Return [X, Y] of the center of cell containing provided text 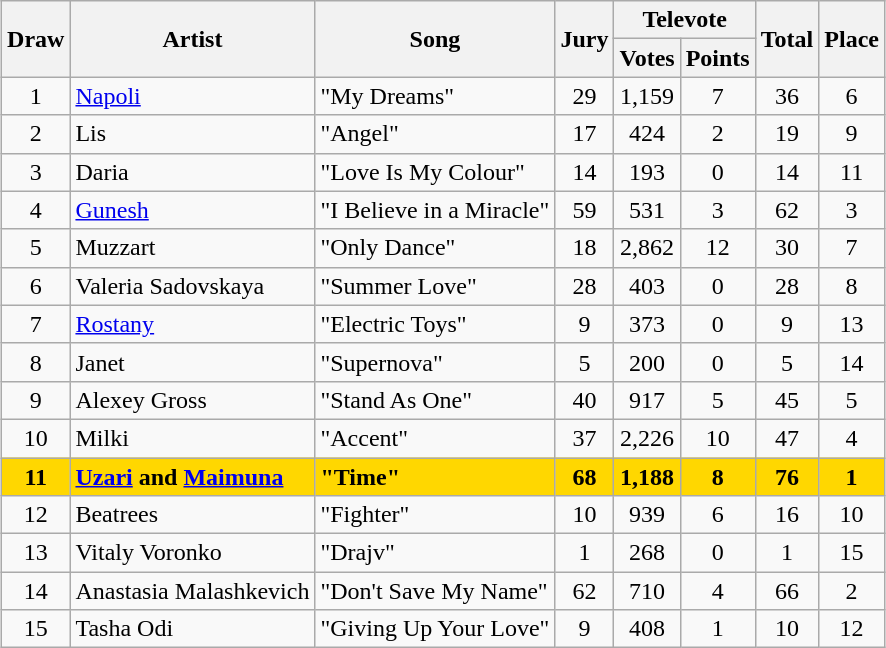
36 [787, 96]
Televote [684, 20]
"My Dreams" [435, 96]
Total [787, 39]
2,862 [647, 248]
"Electric Toys" [435, 324]
47 [787, 438]
Song [435, 39]
710 [647, 591]
268 [647, 553]
76 [787, 477]
40 [584, 400]
Muzzart [192, 248]
Daria [192, 172]
Milki [192, 438]
Napoli [192, 96]
373 [647, 324]
Lis [192, 134]
"Fighter" [435, 515]
Place [852, 39]
68 [584, 477]
"Giving Up Your Love" [435, 629]
Draw [36, 39]
403 [647, 286]
29 [584, 96]
Valeria Sadovskaya [192, 286]
37 [584, 438]
30 [787, 248]
200 [647, 362]
16 [787, 515]
Beatrees [192, 515]
45 [787, 400]
"Supernova" [435, 362]
Vitaly Voronko [192, 553]
Janet [192, 362]
"Don't Save My Name" [435, 591]
Alexey Gross [192, 400]
"Angel" [435, 134]
1,188 [647, 477]
Gunesh [192, 210]
531 [647, 210]
Tasha Odi [192, 629]
"Love Is My Colour" [435, 172]
59 [584, 210]
408 [647, 629]
2,226 [647, 438]
1,159 [647, 96]
18 [584, 248]
Rostany [192, 324]
Artist [192, 39]
Uzari and Maimuna [192, 477]
193 [647, 172]
Votes [647, 58]
19 [787, 134]
"I Believe in a Miracle" [435, 210]
"Summer Love" [435, 286]
917 [647, 400]
"Only Dance" [435, 248]
"Time" [435, 477]
424 [647, 134]
"Stand As One" [435, 400]
"Accent" [435, 438]
66 [787, 591]
17 [584, 134]
Points [718, 58]
Anastasia Malashkevich [192, 591]
Jury [584, 39]
"Drajv" [435, 553]
939 [647, 515]
